Find where the given text appears and provide that cell's center as [X, Y] coordinate. 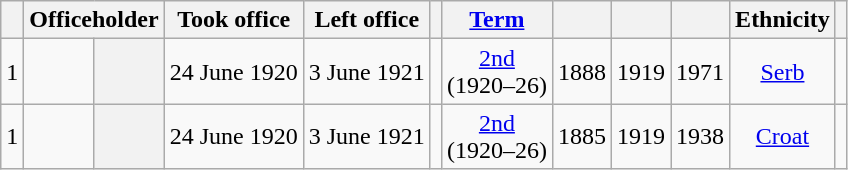
Serb [783, 72]
Left office [366, 20]
Officeholder [94, 20]
Ethnicity [783, 20]
1938 [700, 136]
Term [496, 20]
1971 [700, 72]
1885 [582, 136]
1888 [582, 72]
Croat [783, 136]
Took office [234, 20]
